For the text-containing cell, return its midpoint in (X, Y) coordinate format. 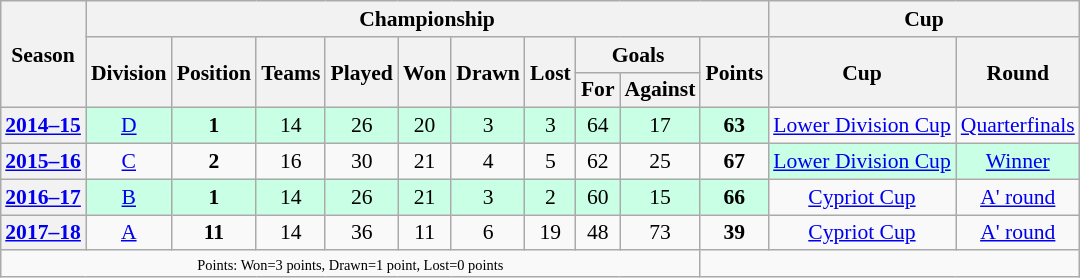
Lost (550, 72)
Points (734, 72)
Championship (427, 19)
6 (488, 233)
Points: Won=3 points, Drawn=1 point, Lost=0 points (350, 264)
17 (660, 126)
73 (660, 233)
Α (129, 233)
16 (290, 162)
D (129, 126)
2017–18 (43, 233)
60 (598, 197)
B (129, 197)
15 (660, 197)
Season (43, 54)
64 (598, 126)
67 (734, 162)
For (598, 90)
Against (660, 90)
Played (361, 72)
5 (550, 162)
63 (734, 126)
Goals (638, 55)
4 (488, 162)
20 (424, 126)
66 (734, 197)
Position (214, 72)
2014–15 (43, 126)
Winner (1018, 162)
Quarterfinals (1018, 126)
48 (598, 233)
36 (361, 233)
30 (361, 162)
Division (129, 72)
62 (598, 162)
Drawn (488, 72)
39 (734, 233)
2015–16 (43, 162)
2016–17 (43, 197)
Round (1018, 72)
C (129, 162)
19 (550, 233)
Won (424, 72)
25 (660, 162)
Teams (290, 72)
